Search for the cell housing the specified text and yield its (x, y) center coordinate. 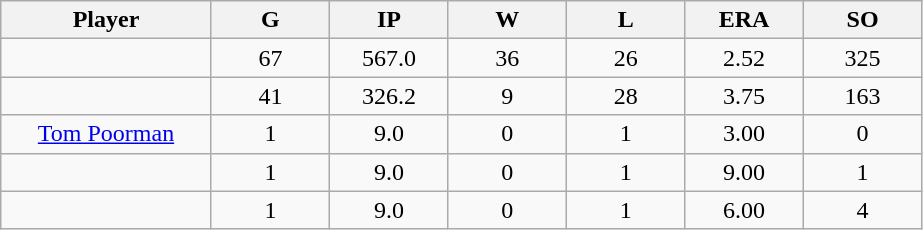
67 (270, 58)
325 (862, 58)
W (507, 20)
3.00 (744, 134)
9.00 (744, 172)
163 (862, 96)
2.52 (744, 58)
41 (270, 96)
6.00 (744, 210)
9 (507, 96)
3.75 (744, 96)
26 (625, 58)
Tom Poorman (106, 134)
36 (507, 58)
G (270, 20)
SO (862, 20)
4 (862, 210)
Player (106, 20)
567.0 (389, 58)
326.2 (389, 96)
28 (625, 96)
IP (389, 20)
ERA (744, 20)
L (625, 20)
